Pinpoint the cell where the given text exists, returning its (X, Y) midpoint coordinate. 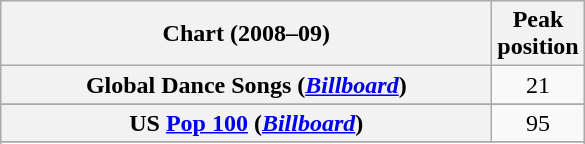
US Pop 100 (Billboard) (246, 123)
Chart (2008–09) (246, 34)
95 (538, 123)
Peakposition (538, 34)
Global Dance Songs (Billboard) (246, 85)
21 (538, 85)
